Detect which cell encompasses the target text, then output its [x, y] center coordinate. 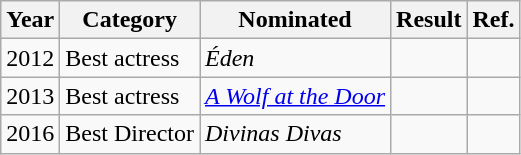
Category [130, 20]
Nominated [296, 20]
A Wolf at the Door [296, 96]
Year [30, 20]
2013 [30, 96]
Ref. [494, 20]
Divinas Divas [296, 134]
Result [429, 20]
Éden [296, 58]
Best Director [130, 134]
2016 [30, 134]
2012 [30, 58]
